For the text-containing cell, return its midpoint in (x, y) coordinate format. 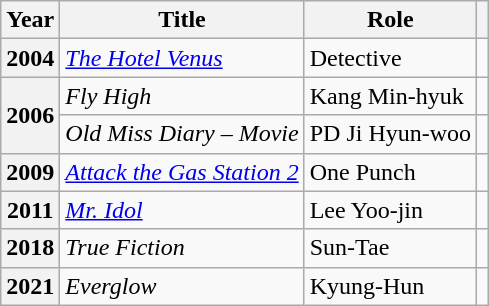
True Fiction (182, 248)
Title (182, 20)
Mr. Idol (182, 210)
Lee Yoo-jin (390, 210)
2006 (30, 115)
Fly High (182, 96)
The Hotel Venus (182, 58)
2004 (30, 58)
Everglow (182, 286)
Kang Min-hyuk (390, 96)
Kyung-Hun (390, 286)
2011 (30, 210)
Detective (390, 58)
Sun-Tae (390, 248)
One Punch (390, 172)
Old Miss Diary – Movie (182, 134)
Role (390, 20)
Year (30, 20)
Attack the Gas Station 2 (182, 172)
2021 (30, 286)
PD Ji Hyun-woo (390, 134)
2009 (30, 172)
2018 (30, 248)
